Provide the (x, y) coordinate of the cell's center where the given text is located.  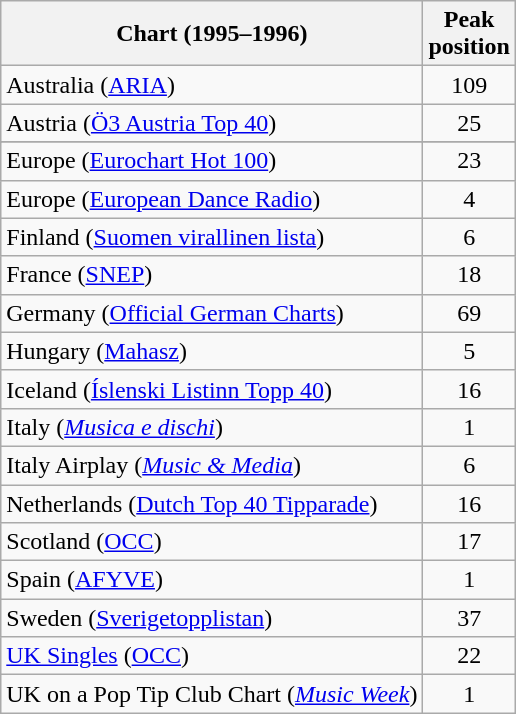
Finland (Suomen virallinen lista) (212, 237)
25 (469, 123)
UK on a Pop Tip Club Chart (Music Week) (212, 694)
23 (469, 161)
5 (469, 351)
69 (469, 313)
Italy (Musica e dischi) (212, 427)
Iceland (Íslenski Listinn Topp 40) (212, 389)
Scotland (OCC) (212, 542)
17 (469, 542)
Spain (AFYVE) (212, 580)
Europe (European Dance Radio) (212, 199)
Australia (ARIA) (212, 85)
Sweden (Sverigetopplistan) (212, 618)
Europe (Eurochart Hot 100) (212, 161)
22 (469, 656)
109 (469, 85)
Austria (Ö3 Austria Top 40) (212, 123)
Germany (Official German Charts) (212, 313)
Peakposition (469, 34)
4 (469, 199)
France (SNEP) (212, 275)
UK Singles (OCC) (212, 656)
Chart (1995–1996) (212, 34)
Hungary (Mahasz) (212, 351)
Italy Airplay (Music & Media) (212, 465)
Netherlands (Dutch Top 40 Tipparade) (212, 503)
18 (469, 275)
37 (469, 618)
